Find where the given text appears and provide that cell's center as (x, y) coordinate. 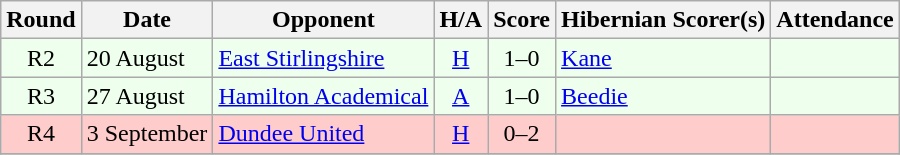
R4 (41, 134)
0–2 (522, 134)
Hamilton Academical (324, 96)
Beedie (664, 96)
Hibernian Scorer(s) (664, 20)
A (461, 96)
Date (147, 20)
H/A (461, 20)
Opponent (324, 20)
R3 (41, 96)
East Stirlingshire (324, 58)
20 August (147, 58)
3 September (147, 134)
Kane (664, 58)
Round (41, 20)
Attendance (835, 20)
R2 (41, 58)
27 August (147, 96)
Score (522, 20)
Dundee United (324, 134)
